Extract the (x, y) coordinate from the center of the cell holding the provided text.  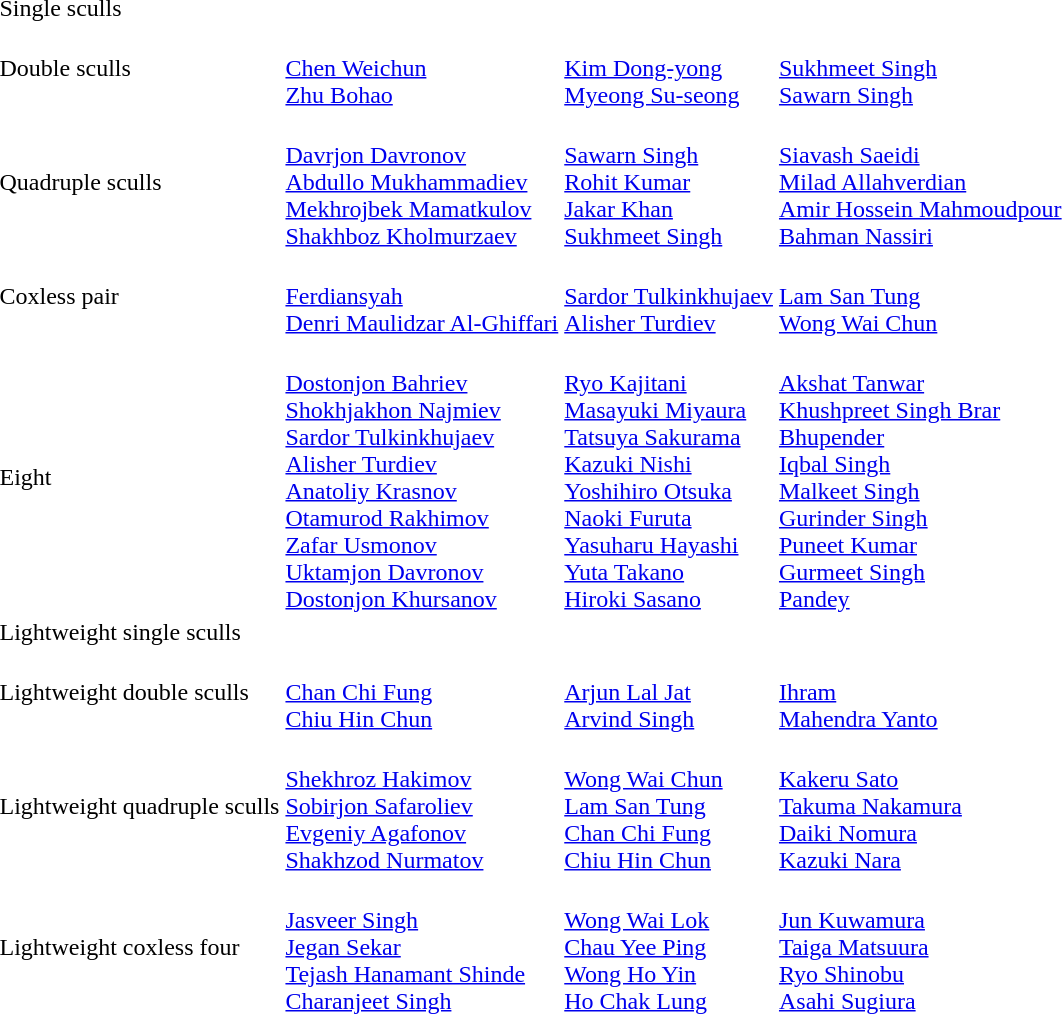
FerdiansyahDenri Maulidzar Al-Ghiffari (422, 296)
Kim Dong-yongMyeong Su-seong (669, 68)
Ryo KajitaniMasayuki MiyauraTatsuya SakuramaKazuki NishiYoshihiro OtsukaNaoki FurutaYasuharu HayashiYuta TakanoHiroki Sasano (669, 478)
Wong Wai ChunLam San TungChan Chi FungChiu Hin Chun (669, 806)
Chan Chi FungChiu Hin Chun (422, 692)
Sawarn SinghRohit KumarJakar KhanSukhmeet Singh (669, 182)
Arjun Lal JatArvind Singh (669, 692)
Chen WeichunZhu Bohao (422, 68)
Davrjon DavronovAbdullo MukhammadievMekhrojbek MamatkulovShakhboz Kholmurzaev (422, 182)
Sardor TulkinkhujaevAlisher Turdiev (669, 296)
Shekhroz HakimovSobirjon SafarolievEvgeniy AgafonovShakhzod Nurmatov (422, 806)
